Capture the cell that displays the provided text and extract its (x, y) central coordinate. 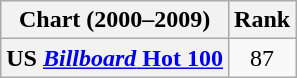
Chart (2000–2009) (115, 20)
Rank (262, 20)
US Billboard Hot 100 (115, 58)
87 (262, 58)
